Provide the [x, y] coordinate of the cell's center where the given text is located.  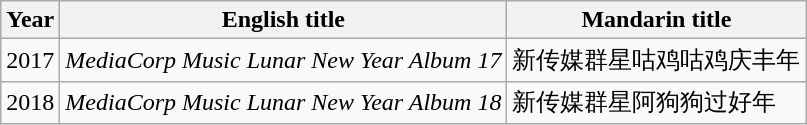
MediaCorp Music Lunar New Year Album 17 [284, 60]
Mandarin title [656, 20]
Year [30, 20]
English title [284, 20]
2018 [30, 102]
新传媒群星咕鸡咕鸡庆丰年 [656, 60]
2017 [30, 60]
新传媒群星阿狗狗过好年 [656, 102]
MediaCorp Music Lunar New Year Album 18 [284, 102]
